Detect which cell encompasses the target text, then output its [X, Y] center coordinate. 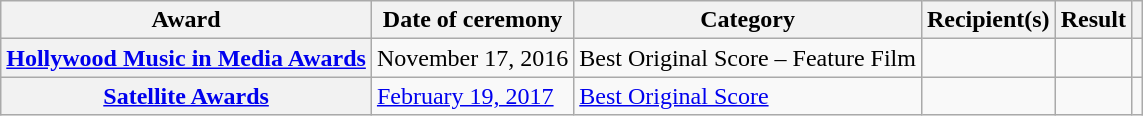
Recipient(s) [988, 20]
Category [748, 20]
Date of ceremony [472, 20]
Hollywood Music in Media Awards [186, 58]
November 17, 2016 [472, 58]
Satellite Awards [186, 96]
Award [186, 20]
February 19, 2017 [472, 96]
Result [1093, 20]
Best Original Score – Feature Film [748, 58]
Best Original Score [748, 96]
